Locate the cell with the specified text and output its (X, Y) center coordinate. 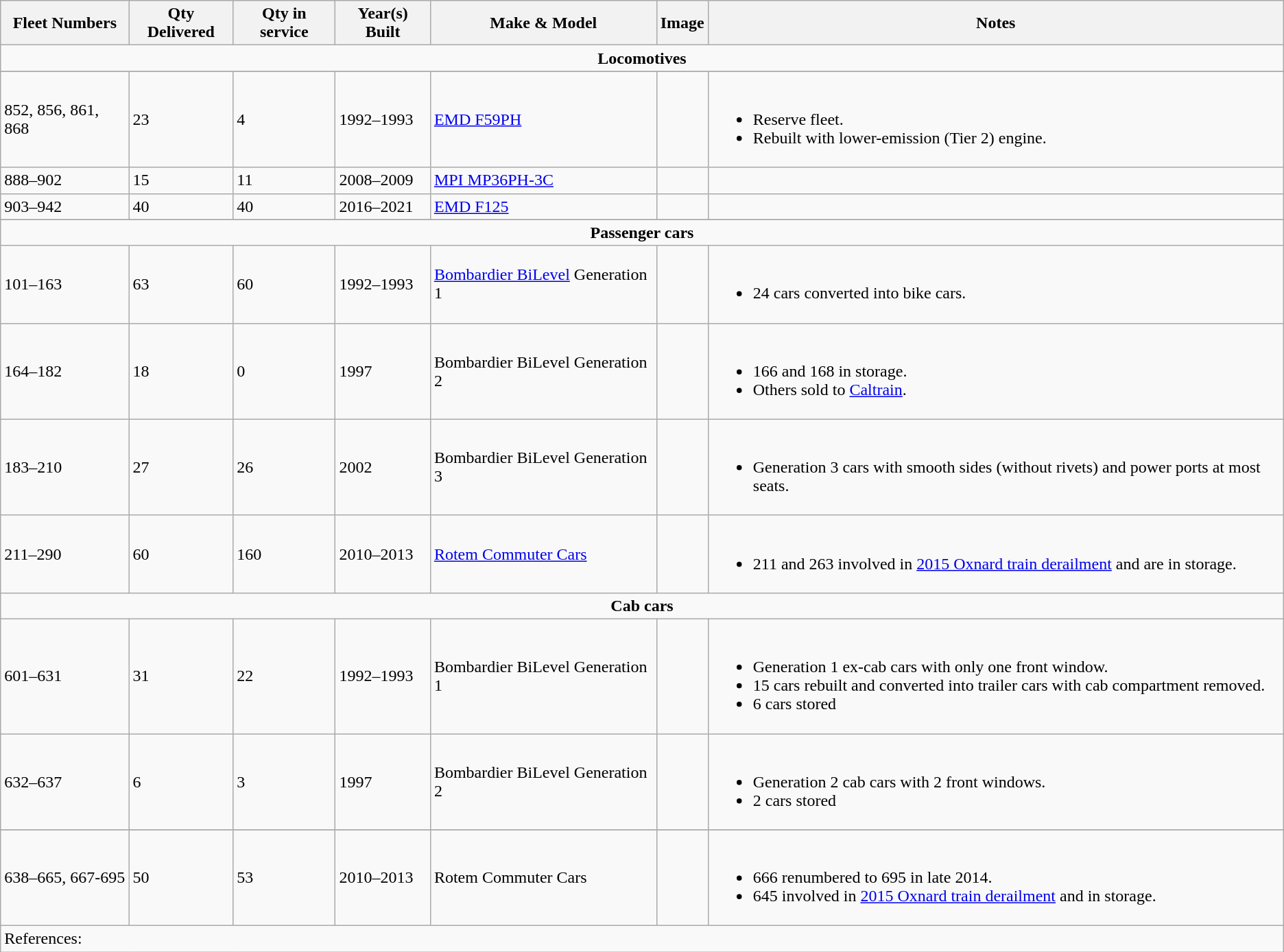
Generation 2 cab cars with 2 front windows.2 cars stored (996, 782)
18 (181, 371)
Generation 3 cars with smooth sides (without rivets) and power ports at most seats. (996, 467)
26 (284, 467)
EMD F59PH (543, 119)
Reserve fleet.Rebuilt with lower-emission (Tier 2) engine. (996, 119)
Qty in service (284, 23)
0 (284, 371)
166 and 168 in storage.Others sold to Caltrain. (996, 371)
211–290 (64, 554)
27 (181, 467)
2016–2021 (383, 206)
888–902 (64, 180)
160 (284, 554)
183–210 (64, 467)
211 and 263 involved in 2015 Oxnard train derailment and are in storage. (996, 554)
Image (682, 23)
164–182 (64, 371)
Generation 1 ex-cab cars with only one front window.15 cars rebuilt and converted into trailer cars with cab compartment removed.6 cars stored (996, 676)
6 (181, 782)
23 (181, 119)
Make & Model (543, 23)
MPI MP36PH-3C (543, 180)
63 (181, 284)
Notes (996, 23)
Bombardier BiLevel Generation 3 (543, 467)
24 cars converted into bike cars. (996, 284)
4 (284, 119)
EMD F125 (543, 206)
2002 (383, 467)
Cab cars (642, 606)
601–631 (64, 676)
Year(s) Built (383, 23)
852, 856, 861, 868 (64, 119)
Passenger cars (642, 233)
632–637 (64, 782)
50 (181, 878)
22 (284, 676)
15 (181, 180)
666 renumbered to 695 in late 2014.645 involved in 2015 Oxnard train derailment and in storage. (996, 878)
References: (642, 939)
11 (284, 180)
Fleet Numbers (64, 23)
2008–2009 (383, 180)
101–163 (64, 284)
53 (284, 878)
Qty Delivered (181, 23)
31 (181, 676)
Locomotives (642, 58)
638–665, 667-695 (64, 878)
903–942 (64, 206)
3 (284, 782)
